Locate the cell with the specified text and output its (x, y) center coordinate. 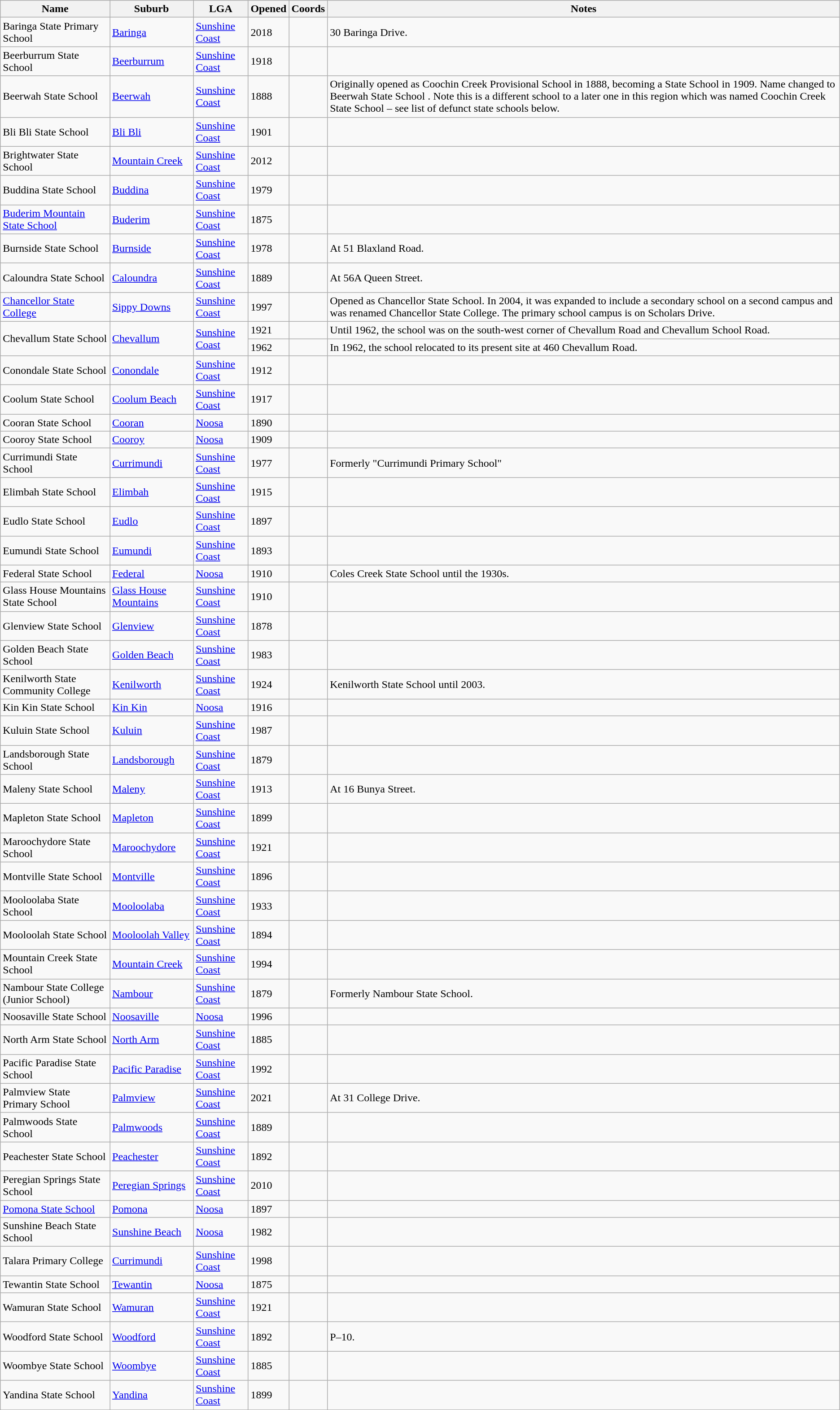
Pomona State School (55, 1209)
Coles Creek State School until the 1930s. (584, 574)
Kuluin (152, 731)
Glass House Mountains (152, 597)
Formerly Nambour State School. (584, 994)
Noosaville State School (55, 1016)
Montville (152, 877)
Montville State School (55, 877)
Yandina State School (55, 1395)
Peregian Springs (152, 1186)
Buderim Mountain State School (55, 219)
1933 (268, 906)
Woombye (152, 1366)
Until 1962, the school was on the south-west corner of Chevallum Road and Chevallum School Road. (584, 330)
Wamuran State School (55, 1308)
Pacific Paradise (152, 1069)
Golden Beach State School (55, 655)
Conondale State School (55, 371)
Baringa State Primary School (55, 32)
1983 (268, 655)
Woodford State School (55, 1336)
Opened (268, 9)
1998 (268, 1261)
1893 (268, 550)
Beerwah (152, 96)
Sunshine Beach (152, 1232)
2010 (268, 1186)
2012 (268, 161)
Sippy Downs (152, 307)
1924 (268, 684)
Palmview State Primary School (55, 1098)
1918 (268, 61)
Elimbah State School (55, 492)
Conondale (152, 371)
Mapleton (152, 819)
Buderim (152, 219)
Maroochydore (152, 847)
Kin Kin State School (55, 707)
1912 (268, 371)
Coolum State School (55, 399)
1997 (268, 307)
Maleny (152, 789)
1979 (268, 190)
Beerburrum (152, 61)
2021 (268, 1098)
2018 (268, 32)
Kin Kin (152, 707)
Cooran (152, 423)
Coolum Beach (152, 399)
Brightwater State School (55, 161)
Eudlo State School (55, 521)
Peachester (152, 1156)
1962 (268, 347)
Suburb (152, 9)
Nambour State College (Junior School) (55, 994)
Currimundi State School (55, 463)
Kenilworth State School until 2003. (584, 684)
Peregian Springs State School (55, 1186)
Name (55, 9)
Eudlo (152, 521)
1916 (268, 707)
Talara Primary College (55, 1261)
Landsborough (152, 759)
Landsborough State School (55, 759)
1994 (268, 964)
Maleny State School (55, 789)
North Arm State School (55, 1039)
Buddina State School (55, 190)
Bli Bli (152, 132)
1888 (268, 96)
1987 (268, 731)
North Arm (152, 1039)
Federal (152, 574)
1915 (268, 492)
Pomona (152, 1209)
1901 (268, 132)
P–10. (584, 1336)
1913 (268, 789)
Notes (584, 9)
Palmview (152, 1098)
Eumundi (152, 550)
Chancellor State College (55, 307)
Elimbah (152, 492)
1894 (268, 935)
Beerwah State School (55, 96)
1890 (268, 423)
Maroochydore State School (55, 847)
1917 (268, 399)
Mapleton State School (55, 819)
Mooloolah State School (55, 935)
Woombye State School (55, 1366)
1982 (268, 1232)
1992 (268, 1069)
Kenilworth State Community College (55, 684)
Mooloolaba State School (55, 906)
Kenilworth (152, 684)
Caloundra (152, 277)
Peachester State School (55, 1156)
Cooroy (152, 440)
Kuluin State School (55, 731)
1878 (268, 626)
Nambour (152, 994)
1978 (268, 249)
Noosaville (152, 1016)
Yandina (152, 1395)
Golden Beach (152, 655)
Palmwoods State School (55, 1127)
Mooloolaba (152, 906)
Buddina (152, 190)
Chevallum State School (55, 338)
Coords (308, 9)
Beerburrum State School (55, 61)
Tewantin State School (55, 1284)
At 16 Bunya Street. (584, 789)
Burnside State School (55, 249)
Woodford (152, 1336)
At 31 College Drive. (584, 1098)
At 51 Blaxland Road. (584, 249)
1977 (268, 463)
Federal State School (55, 574)
LGA (221, 9)
Bli Bli State School (55, 132)
Chevallum (152, 338)
Eumundi State School (55, 550)
Cooran State School (55, 423)
Mountain Creek State School (55, 964)
Glass House Mountains State School (55, 597)
At 56A Queen Street. (584, 277)
Formerly "Currimundi Primary School" (584, 463)
Wamuran (152, 1308)
Cooroy State School (55, 440)
Caloundra State School (55, 277)
Tewantin (152, 1284)
1896 (268, 877)
Baringa (152, 32)
Pacific Paradise State School (55, 1069)
30 Baringa Drive. (584, 32)
Palmwoods (152, 1127)
Burnside (152, 249)
Sunshine Beach State School (55, 1232)
Mooloolah Valley (152, 935)
1996 (268, 1016)
Glenview (152, 626)
1909 (268, 440)
In 1962, the school relocated to its present site at 460 Chevallum Road. (584, 347)
Glenview State School (55, 626)
